Return [x, y] of the center of cell containing provided text 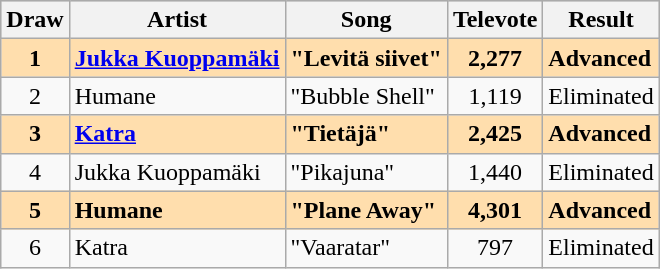
Televote [494, 20]
4 [35, 172]
3 [35, 134]
2 [35, 96]
"Levitä siivet" [366, 58]
1,440 [494, 172]
"Vaaratar" [366, 248]
"Tietäjä" [366, 134]
1,119 [494, 96]
1 [35, 58]
2,425 [494, 134]
"Plane Away" [366, 210]
"Pikajuna" [366, 172]
6 [35, 248]
2,277 [494, 58]
Result [601, 20]
4,301 [494, 210]
"Bubble Shell" [366, 96]
5 [35, 210]
797 [494, 248]
Song [366, 20]
Draw [35, 20]
Artist [177, 20]
